Return [x, y] of the center of cell containing provided text 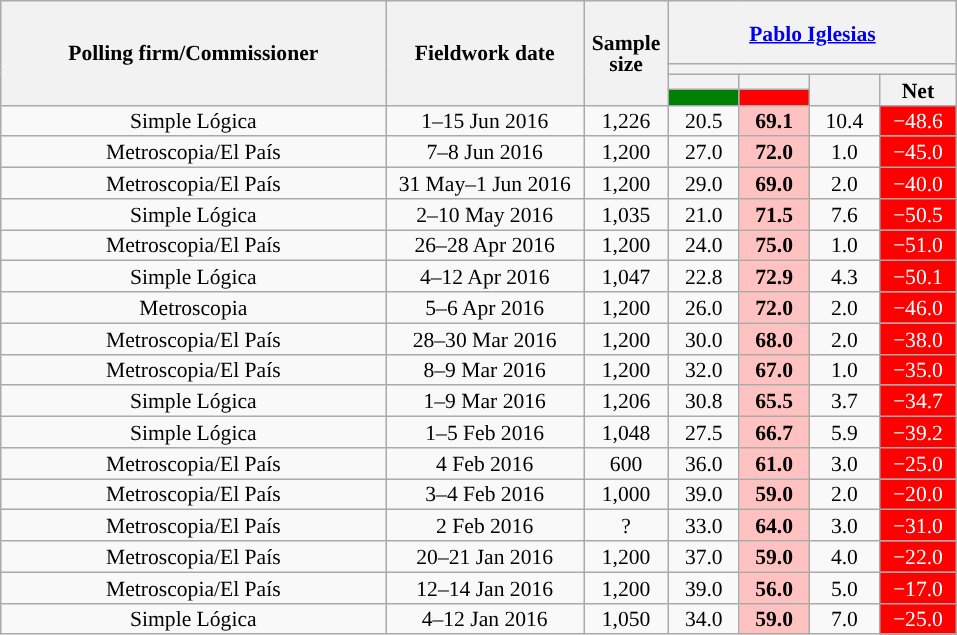
Sample size [626, 53]
69.1 [774, 120]
2 Feb 2016 [485, 526]
37.0 [704, 556]
3–4 Feb 2016 [485, 494]
72.9 [774, 276]
−34.7 [918, 402]
4.3 [844, 276]
20.5 [704, 120]
1–5 Feb 2016 [485, 432]
29.0 [704, 184]
30.0 [704, 338]
8–9 Mar 2016 [485, 370]
−39.2 [918, 432]
1,206 [626, 402]
−38.0 [918, 338]
5.0 [844, 588]
−20.0 [918, 494]
Fieldwork date [485, 53]
67.0 [774, 370]
28–30 Mar 2016 [485, 338]
−35.0 [918, 370]
−46.0 [918, 308]
−51.0 [918, 246]
2–10 May 2016 [485, 214]
4–12 Apr 2016 [485, 276]
1,226 [626, 120]
33.0 [704, 526]
69.0 [774, 184]
−22.0 [918, 556]
1,050 [626, 618]
34.0 [704, 618]
26.0 [704, 308]
1,000 [626, 494]
3.7 [844, 402]
30.8 [704, 402]
7.6 [844, 214]
36.0 [704, 464]
32.0 [704, 370]
Pablo Iglesias [813, 32]
66.7 [774, 432]
27.0 [704, 152]
−50.5 [918, 214]
5.9 [844, 432]
26–28 Apr 2016 [485, 246]
75.0 [774, 246]
1,035 [626, 214]
Polling firm/Commissioner [194, 53]
10.4 [844, 120]
1–9 Mar 2016 [485, 402]
12–14 Jan 2016 [485, 588]
? [626, 526]
68.0 [774, 338]
−17.0 [918, 588]
1,047 [626, 276]
65.5 [774, 402]
21.0 [704, 214]
4 Feb 2016 [485, 464]
27.5 [704, 432]
1–15 Jun 2016 [485, 120]
1,048 [626, 432]
4–12 Jan 2016 [485, 618]
−40.0 [918, 184]
5–6 Apr 2016 [485, 308]
24.0 [704, 246]
−31.0 [918, 526]
−48.6 [918, 120]
22.8 [704, 276]
Metroscopia [194, 308]
7–8 Jun 2016 [485, 152]
7.0 [844, 618]
−45.0 [918, 152]
Net [918, 90]
4.0 [844, 556]
56.0 [774, 588]
71.5 [774, 214]
61.0 [774, 464]
20–21 Jan 2016 [485, 556]
31 May–1 Jun 2016 [485, 184]
600 [626, 464]
−50.1 [918, 276]
64.0 [774, 526]
